Search for the cell housing the specified text and yield its [X, Y] center coordinate. 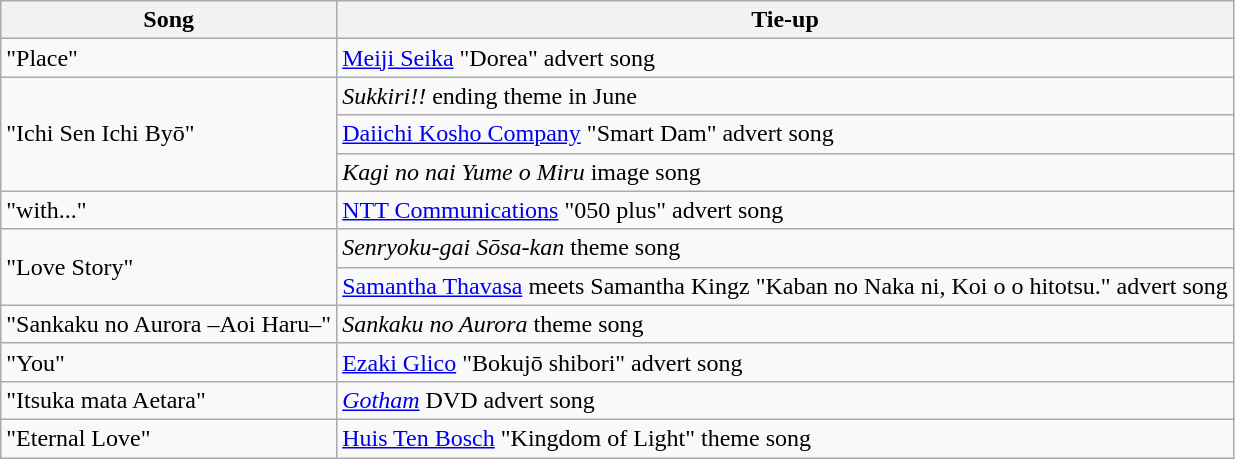
Samantha Thavasa meets Samantha Kingz "Kaban no Naka ni, Koi o o hitotsu." advert song [786, 286]
NTT Communications "050 plus" advert song [786, 210]
Gotham DVD advert song [786, 400]
"Place" [169, 58]
Ezaki Glico "Bokujō shibori" advert song [786, 362]
Sankaku no Aurora theme song [786, 324]
Meiji Seika "Dorea" advert song [786, 58]
Kagi no nai Yume o Miru image song [786, 172]
Daiichi Kosho Company "Smart Dam" advert song [786, 134]
"Love Story" [169, 267]
"Sankaku no Aurora –Aoi Haru–" [169, 324]
"Itsuka mata Aetara" [169, 400]
Senryoku-gai Sōsa-kan theme song [786, 248]
"Eternal Love" [169, 438]
"with..." [169, 210]
"Ichi Sen Ichi Byō" [169, 134]
Sukkiri!! ending theme in June [786, 96]
Huis Ten Bosch "Kingdom of Light" theme song [786, 438]
"You" [169, 362]
Song [169, 20]
Tie-up [786, 20]
